From the cell containing the given text, extract its center point as (x, y) coordinate. 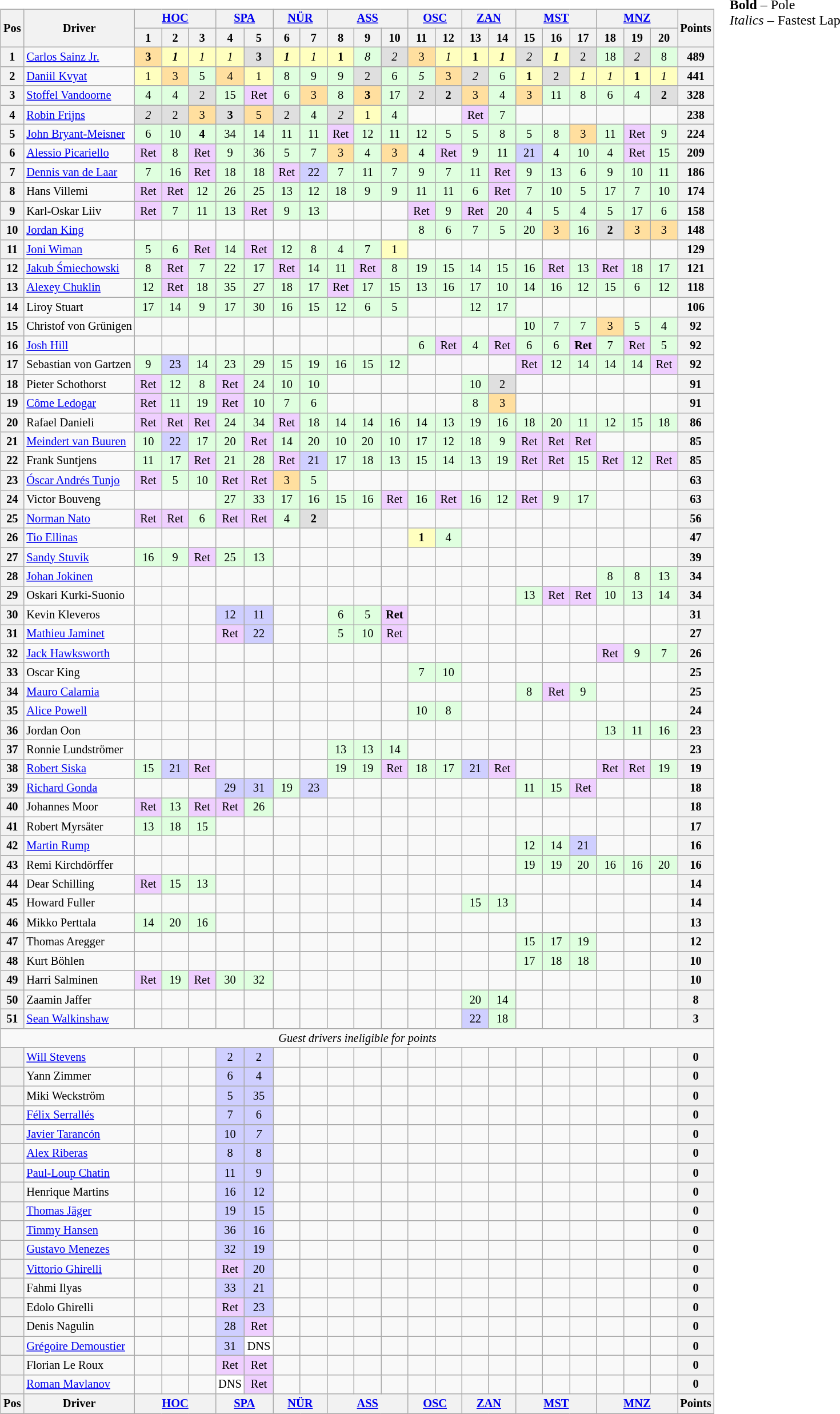
Henrique Martins (79, 1192)
158 (696, 211)
Will Stevens (79, 1057)
106 (696, 307)
56 (696, 519)
Tio Ellinas (79, 538)
Javier Tarancón (79, 1135)
Roman Mavlanov (79, 1384)
Robin Frijns (79, 115)
441 (696, 77)
44 (12, 884)
328 (696, 95)
45 (12, 904)
Alice Powell (79, 711)
238 (696, 115)
Thomas Jäger (79, 1211)
Grégoire Demoustier (79, 1346)
Gustavo Menezes (79, 1250)
Kevin Kleveros (79, 615)
Côme Ledogar (79, 404)
42 (12, 846)
Paul-Loup Chatin (79, 1173)
John Bryant-Meisner (79, 134)
48 (12, 961)
Christof von Grünigen (79, 326)
Alessio Picariello (79, 153)
40 (12, 808)
186 (696, 173)
38 (12, 769)
Oskari Kurki-Suonio (79, 596)
Robert Myrsäter (79, 826)
Fahmi Ilyas (79, 1288)
86 (696, 422)
Edolo Ghirelli (79, 1308)
118 (696, 288)
Norman Nato (79, 519)
Kurt Böhlen (79, 961)
46 (12, 922)
Jakub Śmiechowski (79, 269)
Oscar King (79, 673)
Stoffel Vandoorne (79, 95)
Thomas Aregger (79, 942)
Yann Zimmer (79, 1077)
Remi Kirchdörffer (79, 865)
121 (696, 269)
Meindert van Buuren (79, 442)
Sandy Stuvik (79, 557)
49 (12, 980)
Mikko Perttala (79, 922)
Carlos Sainz Jr. (79, 57)
Alex Riberas (79, 1153)
Sebastian von Gartzen (79, 365)
50 (12, 1000)
43 (12, 865)
Dear Schilling (79, 884)
Timmy Hansen (79, 1231)
148 (696, 230)
Richard Gonda (79, 788)
209 (696, 153)
Howard Fuller (79, 904)
174 (696, 192)
Ronnie Lundströmer (79, 750)
Zaamin Jaffer (79, 1000)
Óscar Andrés Tunjo (79, 480)
Robert Siska (79, 769)
224 (696, 134)
Frank Suntjens (79, 461)
Johannes Moor (79, 808)
Josh Hill (79, 346)
41 (12, 826)
Mathieu Jaminet (79, 634)
Joni Wiman (79, 250)
489 (696, 57)
37 (12, 750)
Vittorio Ghirelli (79, 1269)
Guest drivers ineligible for points (357, 1038)
Miki Weckström (79, 1096)
Pieter Schothorst (79, 384)
Mauro Calamia (79, 692)
Jordan Oon (79, 730)
51 (12, 1019)
Rafael Danieli (79, 422)
Victor Bouveng (79, 500)
Jordan King (79, 230)
Denis Nagulin (79, 1327)
Hans Villemi (79, 192)
129 (696, 250)
Harri Salminen (79, 980)
Jack Hawksworth (79, 653)
Liroy Stuart (79, 307)
Sean Walkinshaw (79, 1019)
Karl-Oskar Liiv (79, 211)
Dennis van de Laar (79, 173)
Alexey Chuklin (79, 288)
Daniil Kvyat (79, 77)
Martin Rump (79, 846)
Johan Jokinen (79, 577)
Florian Le Roux (79, 1365)
Félix Serrallés (79, 1115)
